Determine the [X, Y] coordinate at the center of the cell enclosing the given text.  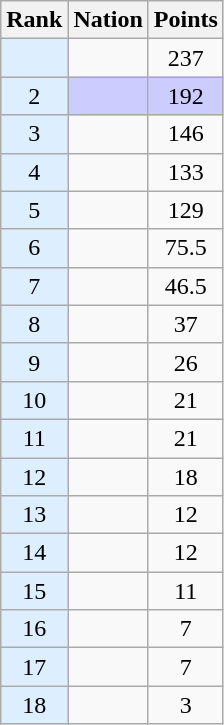
13 [34, 515]
6 [34, 248]
9 [34, 362]
4 [34, 172]
5 [34, 210]
17 [34, 667]
16 [34, 629]
Rank [34, 20]
192 [186, 96]
Nation [108, 20]
2 [34, 96]
46.5 [186, 286]
8 [34, 324]
15 [34, 591]
Points [186, 20]
133 [186, 172]
146 [186, 134]
14 [34, 553]
237 [186, 58]
37 [186, 324]
26 [186, 362]
75.5 [186, 248]
129 [186, 210]
10 [34, 400]
